For the text-containing cell, return its midpoint in (X, Y) coordinate format. 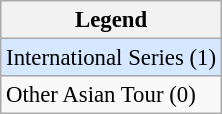
Other Asian Tour (0) (112, 95)
International Series (1) (112, 58)
Legend (112, 20)
